Return [x, y] of the center of cell containing provided text 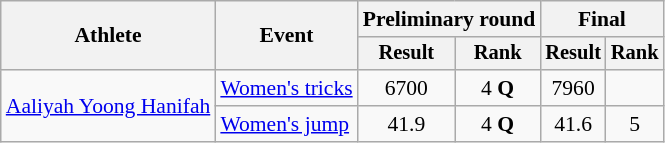
Women's tricks [286, 88]
Athlete [108, 36]
Women's jump [286, 124]
41.6 [573, 124]
Aaliyah Yoong Hanifah [108, 106]
7960 [573, 88]
6700 [406, 88]
Preliminary round [450, 19]
Event [286, 36]
41.9 [406, 124]
5 [635, 124]
Final [602, 19]
